Return the (X, Y) coordinate for the center point of the cell that contains the specified text.  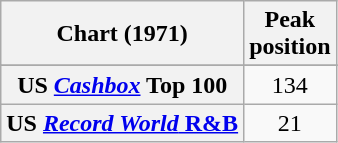
134 (290, 85)
US Record World R&B (122, 123)
Peakposition (290, 34)
21 (290, 123)
US Cashbox Top 100 (122, 85)
Chart (1971) (122, 34)
